Extract the [x, y] coordinate from the center of the cell holding the provided text.  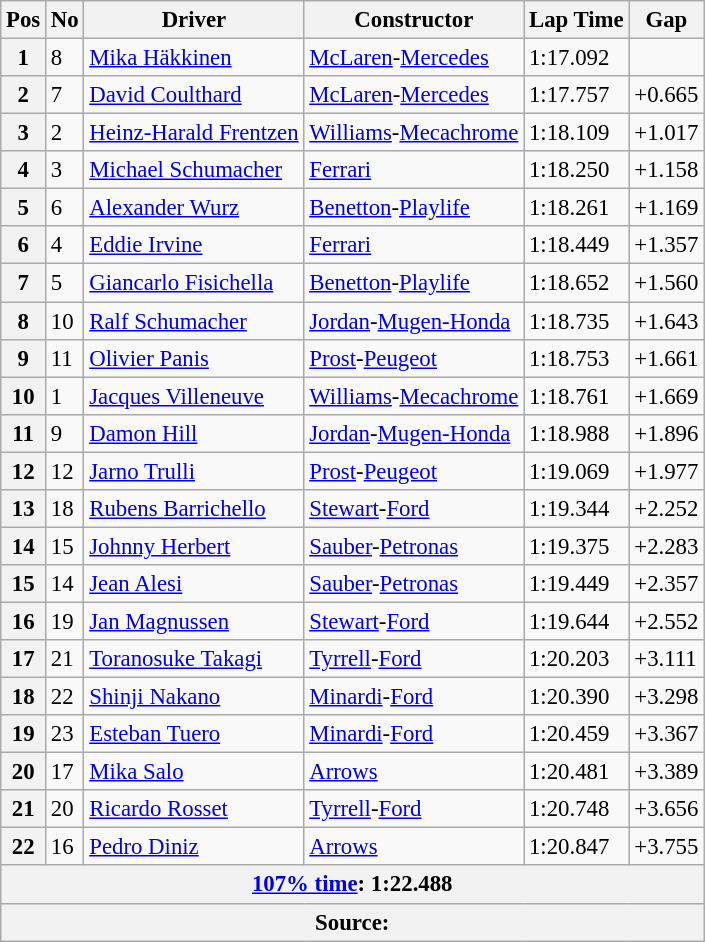
1:18.735 [576, 321]
Jean Alesi [194, 584]
+3.111 [666, 659]
1:20.847 [576, 847]
1:19.449 [576, 584]
Gap [666, 20]
1:18.652 [576, 283]
1:20.459 [576, 734]
+3.389 [666, 772]
+3.755 [666, 847]
Damon Hill [194, 433]
Mika Häkkinen [194, 58]
Mika Salo [194, 772]
Ricardo Rosset [194, 809]
1:18.753 [576, 358]
Heinz-Harald Frentzen [194, 133]
Eddie Irvine [194, 245]
+1.977 [666, 471]
+3.656 [666, 809]
Jan Magnussen [194, 621]
1:18.988 [576, 433]
1:19.644 [576, 621]
+1.017 [666, 133]
Rubens Barrichello [194, 509]
+2.552 [666, 621]
1:20.748 [576, 809]
+1.158 [666, 170]
David Coulthard [194, 95]
Toranosuke Takagi [194, 659]
Source: [352, 922]
Constructor [414, 20]
+3.298 [666, 697]
1:19.375 [576, 546]
+1.357 [666, 245]
13 [24, 509]
Driver [194, 20]
Giancarlo Fisichella [194, 283]
Michael Schumacher [194, 170]
Pedro Diniz [194, 847]
1:17.757 [576, 95]
+1.560 [666, 283]
23 [65, 734]
1:18.761 [576, 396]
Olivier Panis [194, 358]
Ralf Schumacher [194, 321]
Lap Time [576, 20]
1:17.092 [576, 58]
Jarno Trulli [194, 471]
+1.661 [666, 358]
Jacques Villeneuve [194, 396]
1:20.390 [576, 697]
1:18.261 [576, 208]
1:18.109 [576, 133]
Shinji Nakano [194, 697]
1:20.481 [576, 772]
Johnny Herbert [194, 546]
No [65, 20]
+1.896 [666, 433]
+2.283 [666, 546]
+2.357 [666, 584]
1:19.344 [576, 509]
Pos [24, 20]
+1.169 [666, 208]
1:18.449 [576, 245]
+3.367 [666, 734]
+1.669 [666, 396]
1:20.203 [576, 659]
+1.643 [666, 321]
+2.252 [666, 509]
Alexander Wurz [194, 208]
1:19.069 [576, 471]
Esteban Tuero [194, 734]
107% time: 1:22.488 [352, 885]
+0.665 [666, 95]
1:18.250 [576, 170]
